Extract the [X, Y] coordinate from the center of the cell holding the provided text.  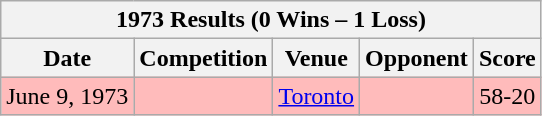
58-20 [507, 96]
Date [68, 58]
June 9, 1973 [68, 96]
1973 Results (0 Wins – 1 Loss) [272, 20]
Venue [316, 58]
Score [507, 58]
Opponent [417, 58]
Competition [204, 58]
Toronto [316, 96]
